Extract the [x, y] coordinate from the center of the cell holding the provided text.  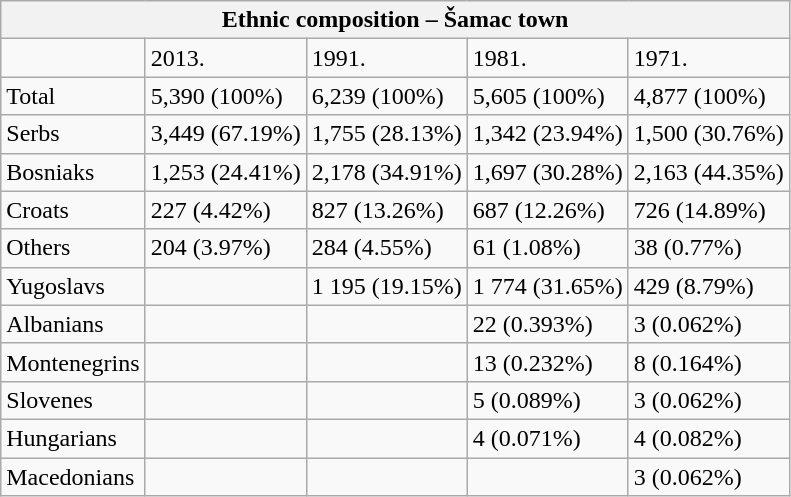
827 (13.26%) [386, 210]
Montenegrins [73, 362]
8 (0.164%) [708, 362]
Serbs [73, 134]
22 (0.393%) [548, 324]
5 (0.089%) [548, 400]
4 (0.082%) [708, 438]
2,178 (34.91%) [386, 172]
2013. [226, 58]
Slovenes [73, 400]
1,697 (30.28%) [548, 172]
1,755 (28.13%) [386, 134]
227 (4.42%) [226, 210]
Ethnic composition – Šamac town [396, 20]
Others [73, 248]
4 (0.071%) [548, 438]
1981. [548, 58]
61 (1.08%) [548, 248]
6,239 (100%) [386, 96]
1 774 (31.65%) [548, 286]
Hungarians [73, 438]
2,163 (44.35%) [708, 172]
Total [73, 96]
1,342 (23.94%) [548, 134]
687 (12.26%) [548, 210]
429 (8.79%) [708, 286]
Croats [73, 210]
1,500 (30.76%) [708, 134]
204 (3.97%) [226, 248]
726 (14.89%) [708, 210]
5,390 (100%) [226, 96]
1 195 (19.15%) [386, 286]
Macedonians [73, 477]
13 (0.232%) [548, 362]
Albanians [73, 324]
284 (4.55%) [386, 248]
3,449 (67.19%) [226, 134]
Yugoslavs [73, 286]
4,877 (100%) [708, 96]
1,253 (24.41%) [226, 172]
38 (0.77%) [708, 248]
1971. [708, 58]
1991. [386, 58]
Bosniaks [73, 172]
5,605 (100%) [548, 96]
